Output the [X, Y] coordinate of the center of the cell containing the given text.  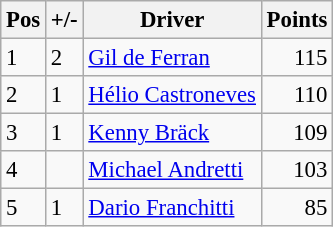
3 [24, 133]
4 [24, 170]
103 [296, 170]
Kenny Bräck [172, 133]
115 [296, 58]
Driver [172, 20]
Hélio Castroneves [172, 95]
Gil de Ferran [172, 58]
Points [296, 20]
+/- [65, 20]
109 [296, 133]
5 [24, 208]
Michael Andretti [172, 170]
85 [296, 208]
Dario Franchitti [172, 208]
Pos [24, 20]
110 [296, 95]
